From the cell containing the given text, extract its center point as (X, Y) coordinate. 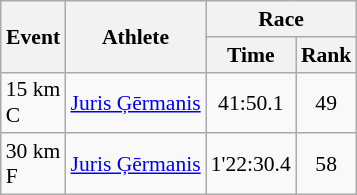
49 (326, 102)
41:50.1 (251, 102)
Athlete (135, 36)
Rank (326, 55)
Event (34, 36)
1'22:30.4 (251, 164)
Race (282, 19)
58 (326, 164)
15 km C (34, 102)
30 km F (34, 164)
Time (251, 55)
